Scan for the cell matching the given text and deliver its (x, y) coordinate at center. 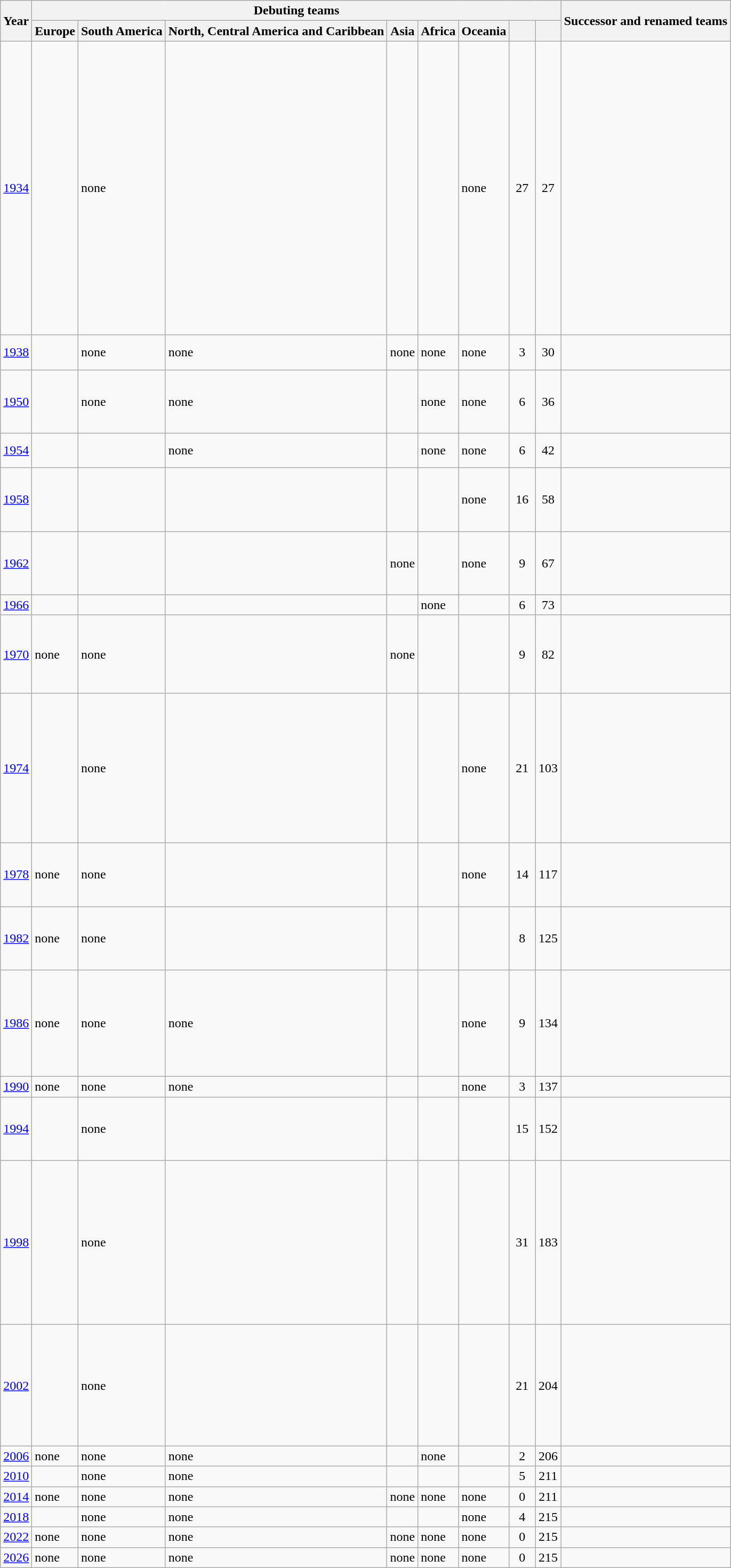
Africa (438, 31)
14 (523, 875)
125 (548, 939)
58 (548, 499)
2002 (16, 1386)
31 (523, 1243)
2022 (16, 1537)
1934 (16, 188)
1978 (16, 875)
Europe (55, 31)
15 (523, 1129)
73 (548, 605)
2026 (16, 1557)
103 (548, 768)
Debuting teams (296, 11)
1994 (16, 1129)
2 (523, 1456)
16 (523, 499)
1986 (16, 1023)
1954 (16, 450)
2014 (16, 1497)
1958 (16, 499)
8 (523, 939)
1990 (16, 1087)
204 (548, 1386)
Asia (403, 31)
1950 (16, 401)
1998 (16, 1243)
137 (548, 1087)
South America (122, 31)
North, Central America and Caribbean (276, 31)
Successor and renamed teams (646, 21)
Year (16, 21)
82 (548, 654)
67 (548, 563)
Oceania (484, 31)
1962 (16, 563)
183 (548, 1243)
2010 (16, 1476)
117 (548, 875)
134 (548, 1023)
1982 (16, 939)
36 (548, 401)
1974 (16, 768)
2018 (16, 1517)
2006 (16, 1456)
206 (548, 1456)
30 (548, 352)
1938 (16, 352)
5 (523, 1476)
152 (548, 1129)
4 (523, 1517)
42 (548, 450)
1970 (16, 654)
1966 (16, 605)
